Scan for the cell matching the given text and deliver its (X, Y) coordinate at center. 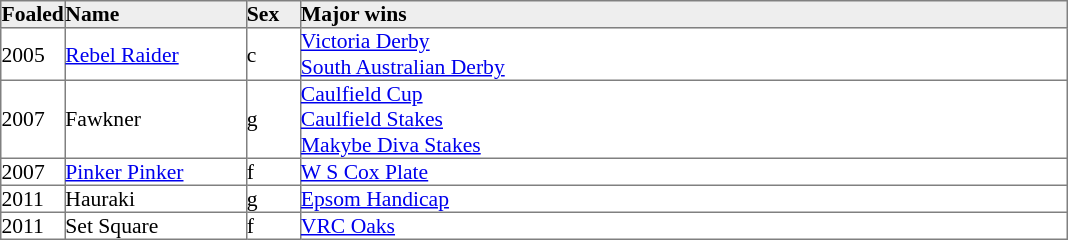
Caulfield CupCaulfield StakesMakybe Diva Stakes (683, 119)
Epsom Handicap (683, 198)
Major wins (683, 14)
2005 (33, 54)
Victoria DerbySouth Australian Derby (683, 54)
Pinker Pinker (156, 172)
Hauraki (156, 198)
Foaled (33, 14)
VRC Oaks (683, 226)
c (273, 54)
Fawkner (156, 119)
Rebel Raider (156, 54)
Name (156, 14)
W S Cox Plate (683, 172)
Sex (273, 14)
Set Square (156, 226)
